Extract the [X, Y] coordinate from the center of the cell holding the provided text.  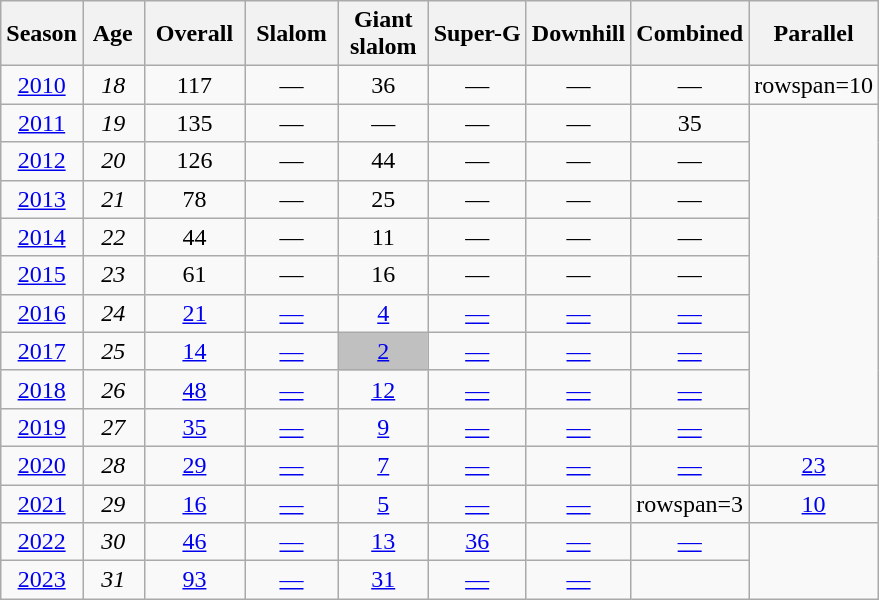
26 [113, 389]
Overall [194, 34]
30 [113, 542]
2017 [42, 351]
Combined [690, 34]
126 [194, 161]
18 [113, 85]
Giant slalom [383, 34]
2022 [42, 542]
135 [194, 123]
Downhill [578, 34]
Age [113, 34]
5 [383, 503]
2020 [42, 465]
2014 [42, 237]
7 [383, 465]
Super-G [477, 34]
2019 [42, 427]
12 [383, 389]
20 [113, 161]
24 [113, 313]
rowspan=10 [814, 85]
2010 [42, 85]
117 [194, 85]
28 [113, 465]
2012 [42, 161]
78 [194, 199]
2018 [42, 389]
2015 [42, 275]
46 [194, 542]
Slalom [292, 34]
2013 [42, 199]
2023 [42, 580]
61 [194, 275]
4 [383, 313]
93 [194, 580]
Parallel [814, 34]
19 [113, 123]
11 [383, 237]
2016 [42, 313]
9 [383, 427]
22 [113, 237]
48 [194, 389]
14 [194, 351]
2 [383, 351]
27 [113, 427]
10 [814, 503]
rowspan=3 [690, 503]
2021 [42, 503]
13 [383, 542]
2011 [42, 123]
Season [42, 34]
